Return the [x, y] coordinate for the center point of the cell that contains the specified text.  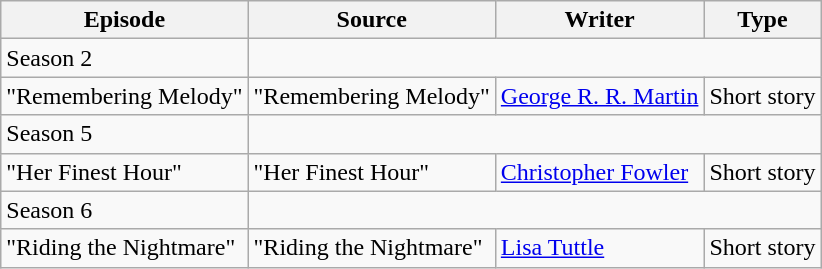
Season 5 [124, 134]
George R. R. Martin [600, 96]
Writer [600, 20]
Episode [124, 20]
Christopher Fowler [600, 172]
Lisa Tuttle [600, 248]
Source [372, 20]
Season 6 [124, 210]
Season 2 [124, 58]
Type [762, 20]
